Capture the cell that displays the provided text and extract its (x, y) central coordinate. 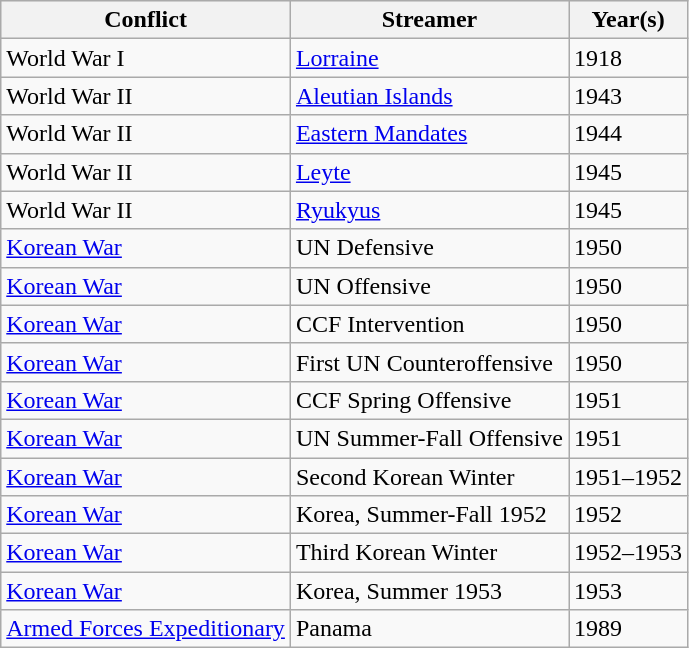
Panama (429, 629)
CCF Intervention (429, 324)
Third Korean Winter (429, 553)
1944 (628, 134)
1952–1953 (628, 553)
Aleutian Islands (429, 96)
UN Defensive (429, 248)
1953 (628, 591)
1989 (628, 629)
Korea, Summer-Fall 1952 (429, 515)
Eastern Mandates (429, 134)
Conflict (146, 20)
1952 (628, 515)
UN Offensive (429, 286)
CCF Spring Offensive (429, 400)
Ryukyus (429, 210)
Lorraine (429, 58)
Second Korean Winter (429, 477)
1918 (628, 58)
1943 (628, 96)
Year(s) (628, 20)
First UN Counteroffensive (429, 362)
1951–1952 (628, 477)
Korea, Summer 1953 (429, 591)
Armed Forces Expeditionary (146, 629)
World War I (146, 58)
UN Summer-Fall Offensive (429, 438)
Streamer (429, 20)
Leyte (429, 172)
